Detect which cell encompasses the target text, then output its (X, Y) center coordinate. 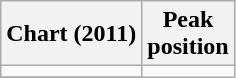
Chart (2011) (72, 34)
Peakposition (188, 34)
